Detect which cell encompasses the target text, then output its [x, y] center coordinate. 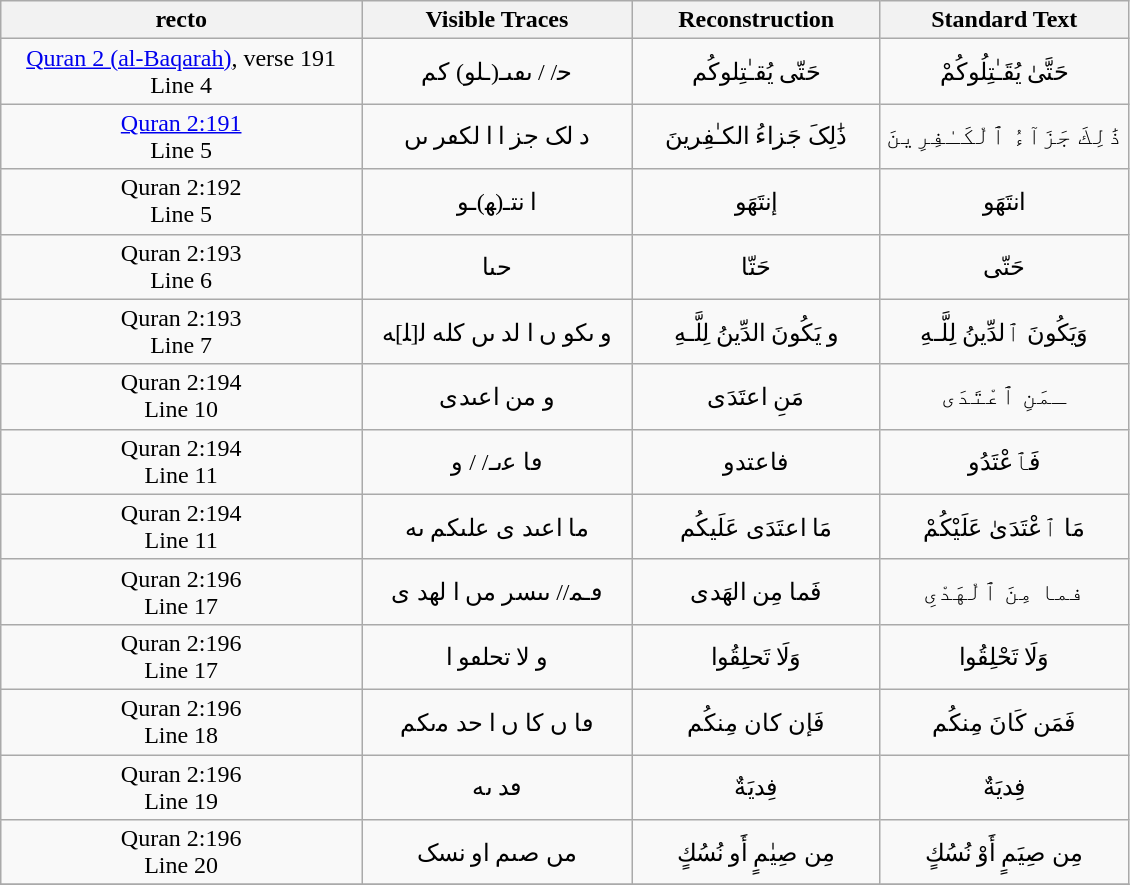
وَلَا تَحْلِقُوا [1004, 656]
د لک جز ا ا لکڡر ٮں [498, 136]
ڡـﻤ// ٮٮسر مں ا لهد ی [498, 592]
مں صٮم او نسک [498, 852]
انتَهَو [1004, 202]
و يَكُونَ الدِّينُ لِلَّـهِ [756, 332]
وَيَكُونَ ٱلدِّينُ لِلَّـهِ [1004, 332]
و ٮکو ں ا لد ٮں کله ﻟ[ﻠ]ﻪ [498, 332]
ذَٰلِکَ جَزاءُ الکـٰفِرينَ [756, 136]
ا نتـ(ﻬ)ـﻮ [498, 202]
Quran 2:196 Line 18 [182, 722]
مَنِ اعتَدَی [756, 396]
ڡد ٮه [498, 786]
recto [182, 20]
حَتَّىٰ يُقَـٰتِلُوكُمْ [1004, 72]
حَتّی [1004, 266]
Quran 2:196 Line 20 [182, 852]
فَما مِن الهَدی [756, 592]
فَإن كان مِنكُم [756, 722]
وَلَا تَحلِقُوا [756, 656]
و من اعٮدی [498, 396]
إنتَهَو [756, 202]
مَا ٱعْتَدَىٰ عَلَيْكُمْ [1004, 526]
ـمَنِ ٱعْتَدَى [1004, 396]
ڡا ﮞ كا ﮞ ا حد ﻣٮكم [498, 722]
فما مِنَ ٱلْهَدْىِ [1004, 592]
Quran 2:193 Line 7 [182, 332]
Standard Text [1004, 20]
مِن صِيَمٍ أَوْ نُسُكٍ [1004, 852]
Quran 2:193 Line 6 [182, 266]
ڡا ﻋٮـ/ / و [498, 462]
فَٱعْتَدُو [1004, 462]
فَمَن كَانَ مِنكُم [1004, 722]
Quran 2:191 Line 5 [182, 136]
حَتّا [756, 266]
حٮا [498, 266]
Quran 2:194 Line 10 [182, 396]
Quran 2:196 Line 19 [182, 786]
مَا اعتَدَی عَلَيكُم [756, 526]
فاعتدو [756, 462]
Reconstruction [756, 20]
Quran 2:192 Line 5 [182, 202]
ﺣ/ / ٮٯٮـ(ـلو) کم [498, 72]
ما اعٮد ی علٮكم ٮه [498, 526]
Visible Traces [498, 20]
Quran 2 (al-Baqarah), verse 191 Line 4 [182, 72]
مِن صِيٰمٍ أَو نُسُكٍ [756, 852]
ذَٰلِكَ جَزَآءُ ٱلْكَـٰفِرِينَ [1004, 136]
و لا تحلٯو ا [498, 656]
حَتّی يُقـٰتِلوکُم [756, 72]
